Identify which cell holds the provided text, then report its (x, y) central coordinate. 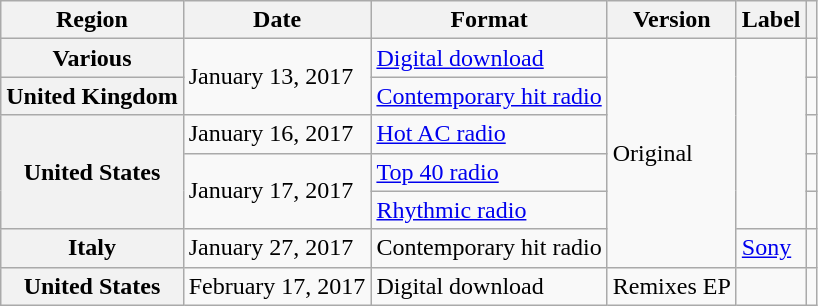
Hot AC radio (489, 134)
Date (277, 20)
January 17, 2017 (277, 191)
Sony (771, 248)
Label (771, 20)
Format (489, 20)
January 27, 2017 (277, 248)
United Kingdom (92, 96)
Italy (92, 248)
Original (672, 153)
January 16, 2017 (277, 134)
Remixes EP (672, 286)
Top 40 radio (489, 172)
Version (672, 20)
Region (92, 20)
Various (92, 58)
February 17, 2017 (277, 286)
Rhythmic radio (489, 210)
January 13, 2017 (277, 77)
